Detect which cell encompasses the target text, then output its (X, Y) center coordinate. 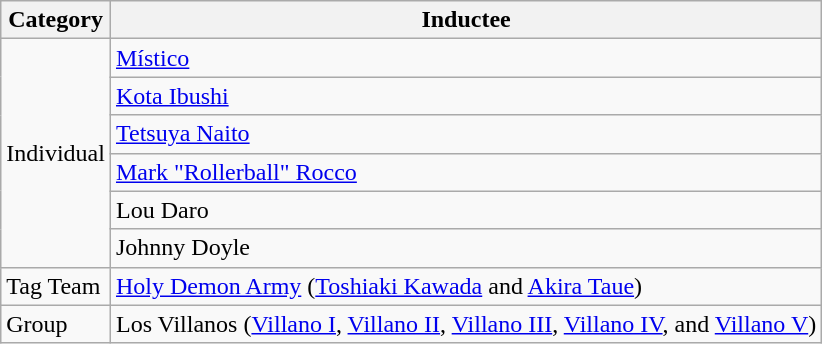
Inductee (466, 20)
Los Villanos (Villano I, Villano II, Villano III, Villano IV, and Villano V) (466, 324)
Tetsuya Naito (466, 134)
Kota Ibushi (466, 96)
Johnny Doyle (466, 248)
Mark "Rollerball" Rocco (466, 172)
Tag Team (56, 286)
Lou Daro (466, 210)
Group (56, 324)
Individual (56, 153)
Category (56, 20)
Holy Demon Army (Toshiaki Kawada and Akira Taue) (466, 286)
Místico (466, 58)
